Pinpoint the cell where the given text exists, returning its (X, Y) midpoint coordinate. 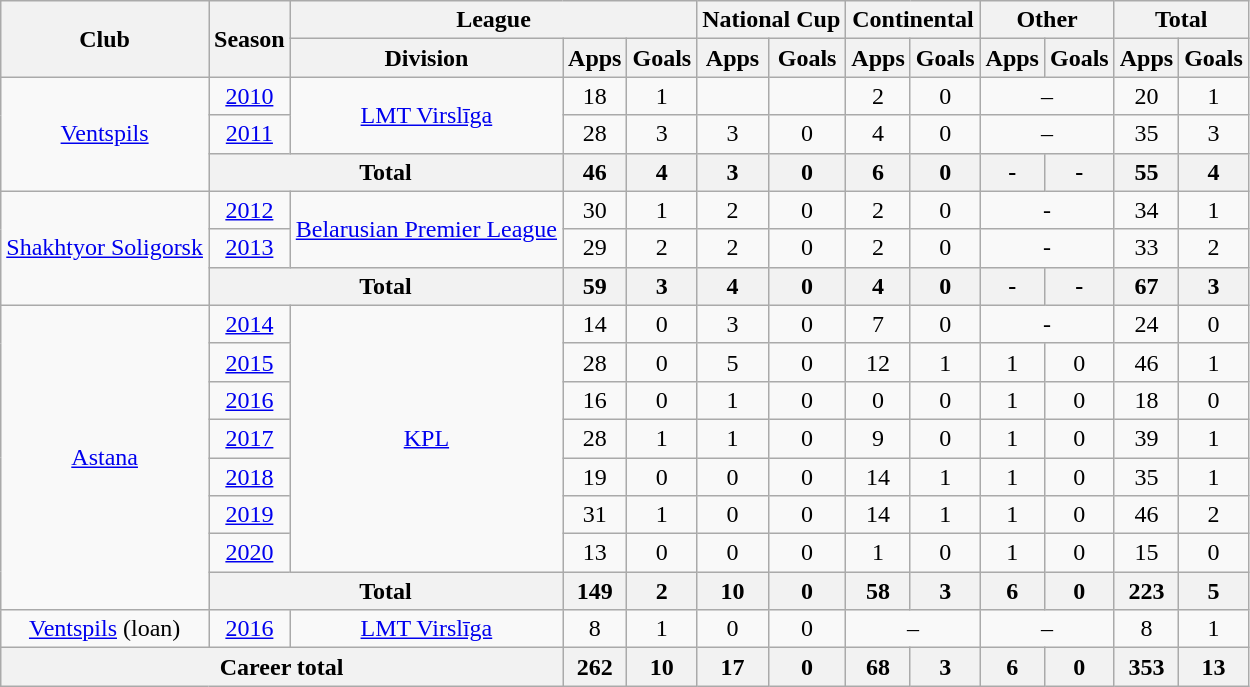
2011 (249, 134)
16 (595, 400)
Ventspils (loan) (105, 629)
29 (595, 248)
24 (1146, 324)
Continental (913, 20)
2018 (249, 477)
Astana (105, 457)
2014 (249, 324)
149 (595, 591)
National Cup (772, 20)
17 (733, 667)
34 (1146, 210)
2010 (249, 96)
Season (249, 39)
Division (426, 58)
KPL (426, 438)
2015 (249, 362)
31 (595, 515)
20 (1146, 96)
223 (1146, 591)
30 (595, 210)
Belarusian Premier League (426, 229)
55 (1146, 172)
Other (1047, 20)
Career total (282, 667)
58 (878, 591)
Ventspils (105, 134)
353 (1146, 667)
2017 (249, 438)
2020 (249, 553)
Club (105, 39)
12 (878, 362)
2019 (249, 515)
15 (1146, 553)
67 (1146, 286)
39 (1146, 438)
262 (595, 667)
7 (878, 324)
19 (595, 477)
2012 (249, 210)
9 (878, 438)
68 (878, 667)
59 (595, 286)
League (493, 20)
33 (1146, 248)
2013 (249, 248)
Shakhtyor Soligorsk (105, 248)
